From the cell containing the given text, extract its center point as (X, Y) coordinate. 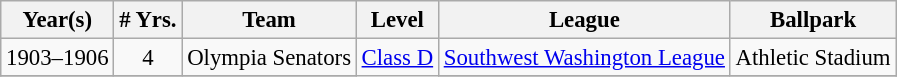
Athletic Stadium (813, 58)
# Yrs. (148, 20)
Team (269, 20)
Ballpark (813, 20)
Southwest Washington League (584, 58)
4 (148, 58)
1903–1906 (58, 58)
Olympia Senators (269, 58)
Class D (397, 58)
Level (397, 20)
League (584, 20)
Year(s) (58, 20)
